Capture the cell that displays the provided text and extract its [x, y] central coordinate. 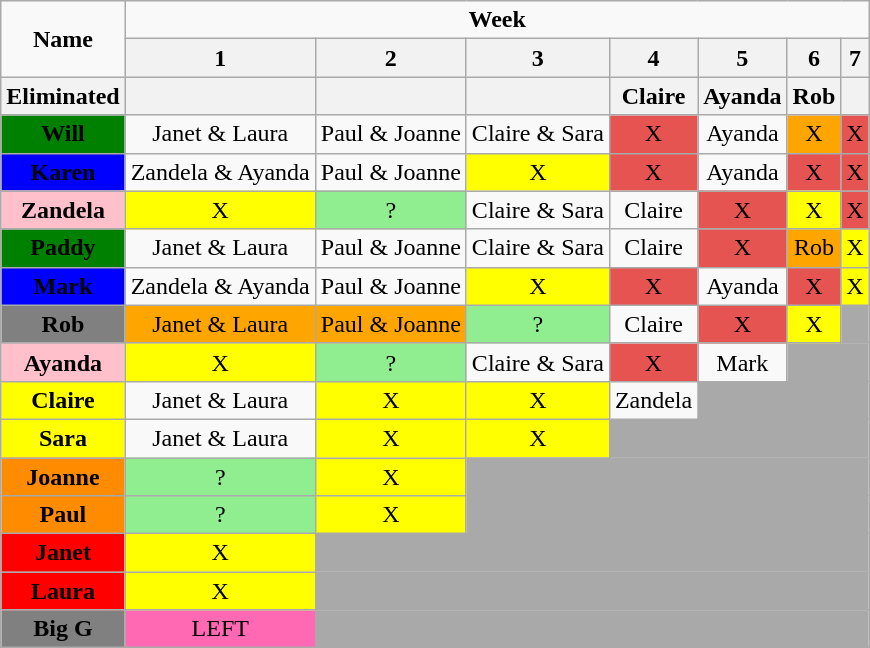
Karen [63, 172]
Sara [63, 438]
Will [63, 134]
Laura [63, 591]
Janet [63, 553]
Name [63, 39]
3 [538, 58]
1 [220, 58]
Eliminated [63, 96]
5 [742, 58]
2 [390, 58]
Paul [63, 515]
Paddy [63, 248]
6 [814, 58]
Week [497, 20]
LEFT [220, 629]
Joanne [63, 477]
Big G [63, 629]
7 [855, 58]
4 [653, 58]
